For the text-containing cell, return its midpoint in (X, Y) coordinate format. 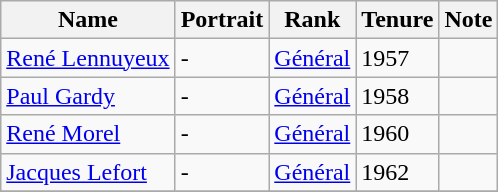
1957 (398, 58)
René Morel (88, 134)
1962 (398, 172)
René Lennuyeux (88, 58)
1960 (398, 134)
Name (88, 20)
Jacques Lefort (88, 172)
Note (468, 20)
Tenure (398, 20)
Rank (312, 20)
Paul Gardy (88, 96)
Portrait (222, 20)
1958 (398, 96)
